Capture the cell that displays the provided text and extract its (X, Y) central coordinate. 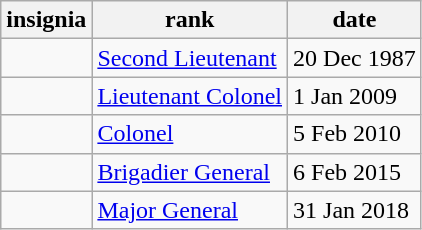
Major General (190, 210)
5 Feb 2010 (355, 134)
31 Jan 2018 (355, 210)
Brigadier General (190, 172)
insignia (46, 20)
Second Lieutenant (190, 58)
Colonel (190, 134)
rank (190, 20)
Lieutenant Colonel (190, 96)
6 Feb 2015 (355, 172)
date (355, 20)
1 Jan 2009 (355, 96)
20 Dec 1987 (355, 58)
